From the cell containing the given text, extract its center point as [X, Y] coordinate. 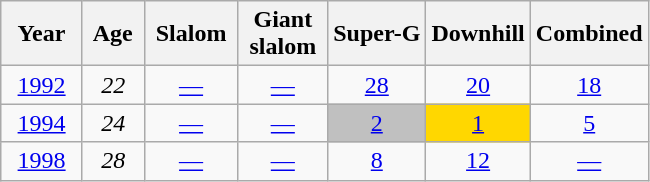
Combined [589, 34]
Year [42, 34]
Downhill [478, 34]
Super-G [377, 34]
Giant slalom [283, 34]
12 [478, 161]
Slalom [191, 34]
1 [478, 123]
1998 [42, 161]
1994 [42, 123]
Age [113, 34]
18 [589, 85]
8 [377, 161]
5 [589, 123]
20 [478, 85]
22 [113, 85]
1992 [42, 85]
2 [377, 123]
24 [113, 123]
